Determine the [X, Y] coordinate at the center of the cell enclosing the given text.  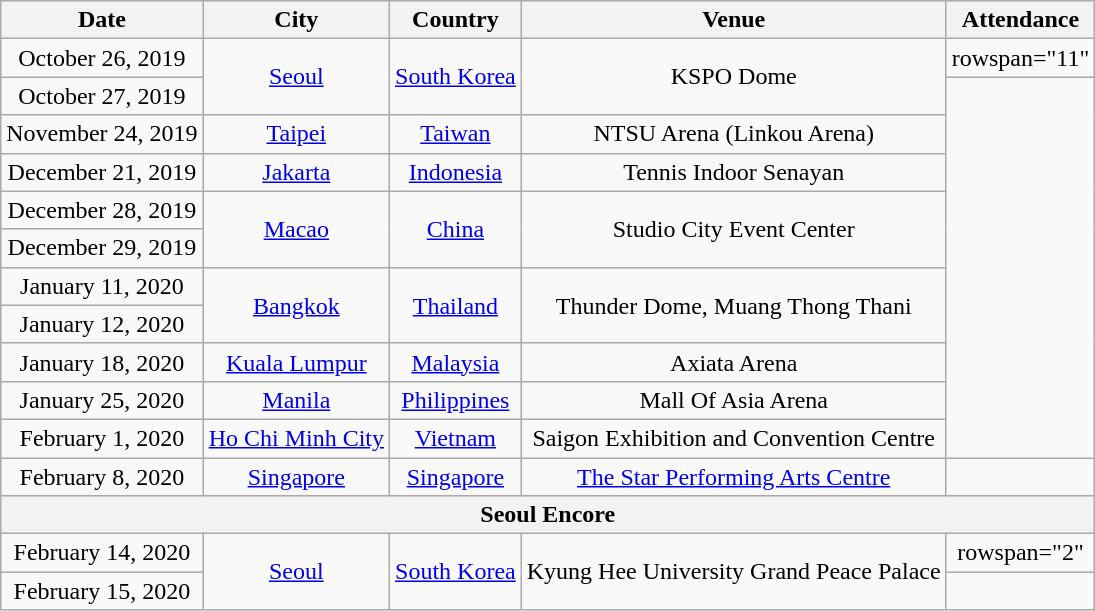
Vietnam [456, 438]
Seoul Encore [548, 515]
December 21, 2019 [102, 172]
Mall Of Asia Arena [734, 400]
Bangkok [296, 305]
Kyung Hee University Grand Peace Palace [734, 572]
Kuala Lumpur [296, 362]
Indonesia [456, 172]
January 12, 2020 [102, 324]
Manila [296, 400]
Thunder Dome, Muang Thong Thani [734, 305]
rowspan="11" [1020, 58]
Venue [734, 20]
Taiwan [456, 134]
Studio City Event Center [734, 229]
Country [456, 20]
February 1, 2020 [102, 438]
Thailand [456, 305]
City [296, 20]
January 18, 2020 [102, 362]
NTSU Arena (Linkou Arena) [734, 134]
December 29, 2019 [102, 248]
November 24, 2019 [102, 134]
December 28, 2019 [102, 210]
Tennis Indoor Senayan [734, 172]
Malaysia [456, 362]
January 11, 2020 [102, 286]
rowspan="2" [1020, 553]
October 27, 2019 [102, 96]
The Star Performing Arts Centre [734, 477]
Attendance [1020, 20]
January 25, 2020 [102, 400]
February 8, 2020 [102, 477]
Philippines [456, 400]
Axiata Arena [734, 362]
Taipei [296, 134]
Macao [296, 229]
KSPO Dome [734, 77]
February 14, 2020 [102, 553]
Ho Chi Minh City [296, 438]
Date [102, 20]
February 15, 2020 [102, 591]
China [456, 229]
Jakarta [296, 172]
October 26, 2019 [102, 58]
Saigon Exhibition and Convention Centre [734, 438]
